Search for the cell housing the specified text and yield its (x, y) center coordinate. 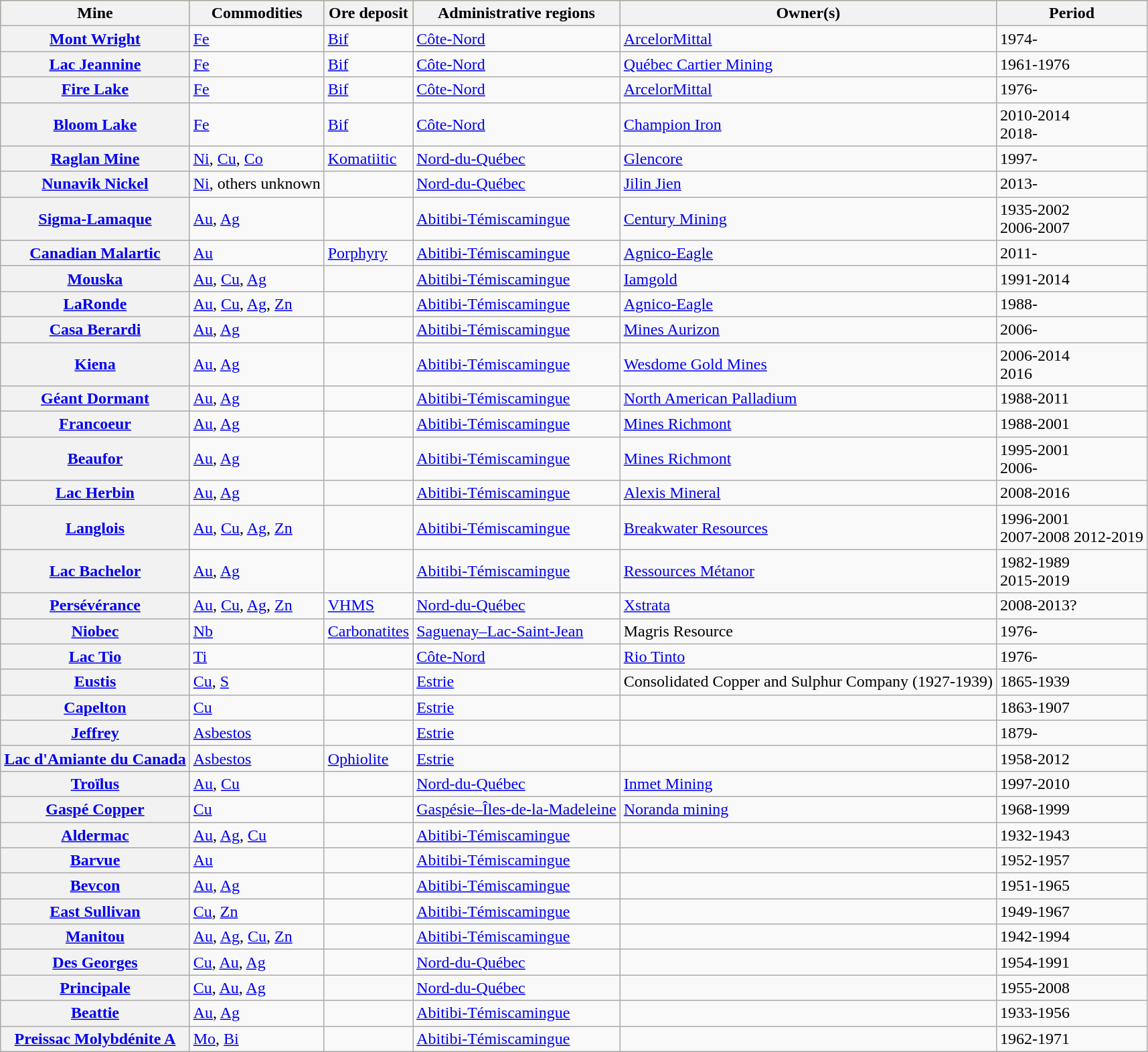
Gaspésie–Îles-de-la-Madeleine (517, 809)
Beaufor (95, 459)
1962-1971 (1072, 1039)
Lac Bachelor (95, 572)
Magris Resource (808, 631)
Komatiitic (368, 159)
1932-1943 (1072, 835)
2006-20142016 (1072, 364)
Principale (95, 988)
1935-20022006-2007 (1072, 218)
Au, Ag, Cu (257, 835)
North American Palladium (808, 399)
Mouska (95, 278)
1988-2011 (1072, 399)
Sigma-Lamaque (95, 218)
Aldermac (95, 835)
Beattie (95, 1013)
Ore deposit (368, 13)
2006- (1072, 329)
Ophiolite (368, 758)
Cu, S (257, 682)
Nunavik Nickel (95, 184)
Ni, Cu, Co (257, 159)
1951-1965 (1072, 886)
Jeffrey (95, 733)
1954-1991 (1072, 962)
Troïlus (95, 784)
Alexis Mineral (808, 493)
Canadian Malartic (95, 253)
1996-20012007-2008 2012-2019 (1072, 527)
Commodities (257, 13)
Au, Cu (257, 784)
2008-2013? (1072, 606)
Des Georges (95, 962)
Mines Aurizon (808, 329)
2013- (1072, 184)
1949-1967 (1072, 911)
2010-20142018- (1072, 124)
Gaspé Copper (95, 809)
Mo, Bi (257, 1039)
Fire Lake (95, 90)
Niobec (95, 631)
Mine (95, 13)
Ni, others unknown (257, 184)
Wesdome Gold Mines (808, 364)
1955-2008 (1072, 988)
Québec Cartier Mining (808, 64)
Kiena (95, 364)
1988- (1072, 304)
Century Mining (808, 218)
Lac Herbin (95, 493)
Preissac Molybdénite A (95, 1039)
Au, Ag, Cu, Zn (257, 937)
1942-1994 (1072, 937)
Carbonatites (368, 631)
Nb (257, 631)
1863-1907 (1072, 707)
1933-1956 (1072, 1013)
Iamgold (808, 278)
Cu, Zn (257, 911)
Bevcon (95, 886)
Persévérance (95, 606)
VHMS (368, 606)
1968-1999 (1072, 809)
2011- (1072, 253)
1958-2012 (1072, 758)
Jilin Jien (808, 184)
2008-2016 (1072, 493)
Manitou (95, 937)
1952-1957 (1072, 861)
Capelton (95, 707)
Casa Berardi (95, 329)
1988-2001 (1072, 424)
Barvue (95, 861)
Glencore (808, 159)
Saguenay–Lac-Saint-Jean (517, 631)
Eustis (95, 682)
Period (1072, 13)
1961-1976 (1072, 64)
Administrative regions (517, 13)
Inmet Mining (808, 784)
Ressources Métanor (808, 572)
1997- (1072, 159)
1865-1939 (1072, 682)
East Sullivan (95, 911)
Noranda mining (808, 809)
1879- (1072, 733)
Langlois (95, 527)
Mont Wright (95, 39)
Xstrata (808, 606)
Owner(s) (808, 13)
1997-2010 (1072, 784)
1991-2014 (1072, 278)
1982-19892015-2019 (1072, 572)
Lac Tio (95, 656)
Géant Dormant (95, 399)
Ti (257, 656)
LaRonde (95, 304)
Consolidated Copper and Sulphur Company (1927-1939) (808, 682)
Bloom Lake (95, 124)
Rio Tinto (808, 656)
Lac Jeannine (95, 64)
Raglan Mine (95, 159)
Breakwater Resources (808, 527)
Au, Cu, Ag (257, 278)
Champion Iron (808, 124)
Francoeur (95, 424)
1995-20012006- (1072, 459)
Porphyry (368, 253)
1974- (1072, 39)
Lac d'Amiante du Canada (95, 758)
